Find where the given text appears and provide that cell's center as (X, Y) coordinate. 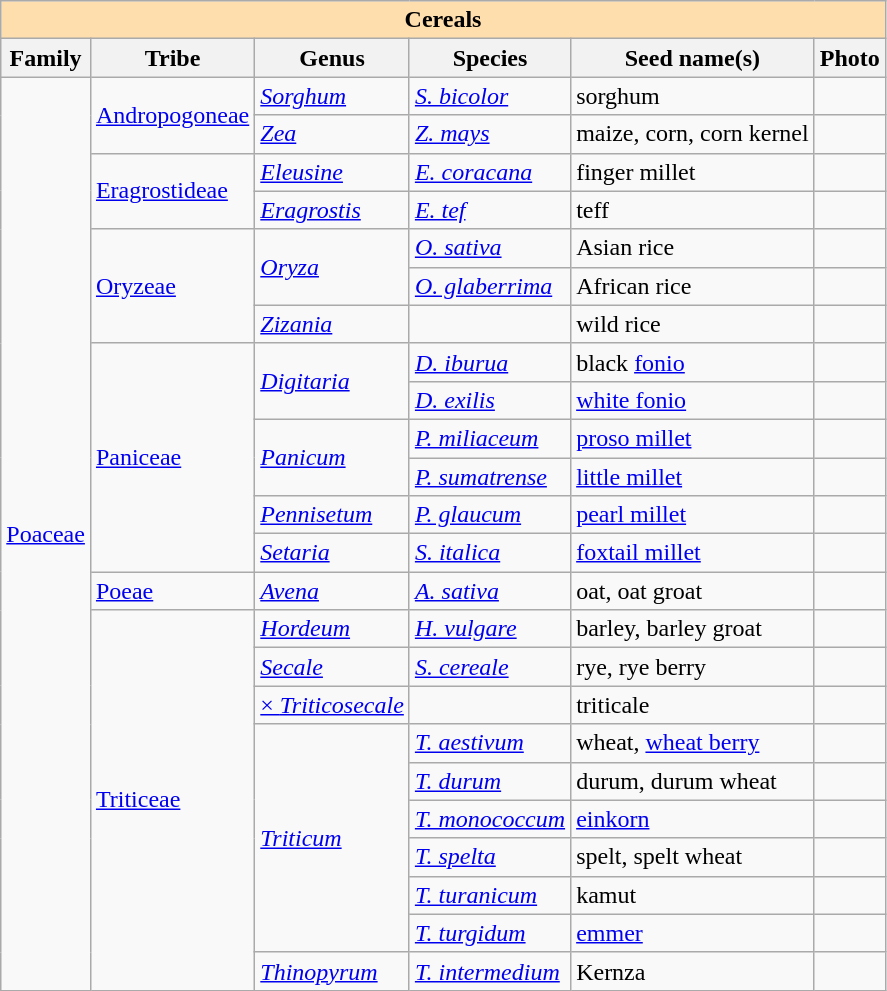
Zea (332, 134)
Z. mays (490, 134)
Tribe (172, 58)
P. miliaceum (490, 438)
Poeae (172, 591)
D. exilis (490, 400)
T. monococcum (490, 819)
S. cereale (490, 667)
black fonio (693, 362)
pearl millet (693, 515)
Poaceae (46, 534)
E. tef (490, 210)
P. sumatrense (490, 477)
Photo (850, 58)
maize, corn, corn kernel (693, 134)
einkorn (693, 819)
Thinopyrum (332, 971)
D. iburua (490, 362)
Triticum (332, 838)
Triticeae (172, 800)
foxtail millet (693, 553)
H. vulgare (490, 629)
emmer (693, 933)
Oryza (332, 267)
Kernza (693, 971)
T. intermedium (490, 971)
T. aestivum (490, 743)
barley, barley groat (693, 629)
Digitaria (332, 381)
Hordeum (332, 629)
sorghum (693, 96)
Panicum (332, 457)
triticale (693, 705)
Family (46, 58)
Secale (332, 667)
Paniceae (172, 457)
Eragrostideae (172, 191)
Sorghum (332, 96)
kamut (693, 895)
E. coracana (490, 172)
S. bicolor (490, 96)
durum, durum wheat (693, 781)
P. glaucum (490, 515)
Oryzeae (172, 286)
Zizania (332, 324)
A. sativa (490, 591)
proso millet (693, 438)
spelt, spelt wheat (693, 857)
T. spelta (490, 857)
O. glaberrima (490, 286)
O. sativa (490, 248)
African rice (693, 286)
Cereals (444, 20)
wheat, wheat berry (693, 743)
Asian rice (693, 248)
× Triticosecale (332, 705)
S. italica (490, 553)
Seed name(s) (693, 58)
finger millet (693, 172)
Setaria (332, 553)
wild rice (693, 324)
little millet (693, 477)
oat, oat groat (693, 591)
T. turanicum (490, 895)
T. turgidum (490, 933)
teff (693, 210)
Eragrostis (332, 210)
rye, rye berry (693, 667)
Species (490, 58)
Genus (332, 58)
Avena (332, 591)
white fonio (693, 400)
Eleusine (332, 172)
T. durum (490, 781)
Pennisetum (332, 515)
Andropogoneae (172, 115)
